Detect which cell encompasses the target text, then output its (X, Y) center coordinate. 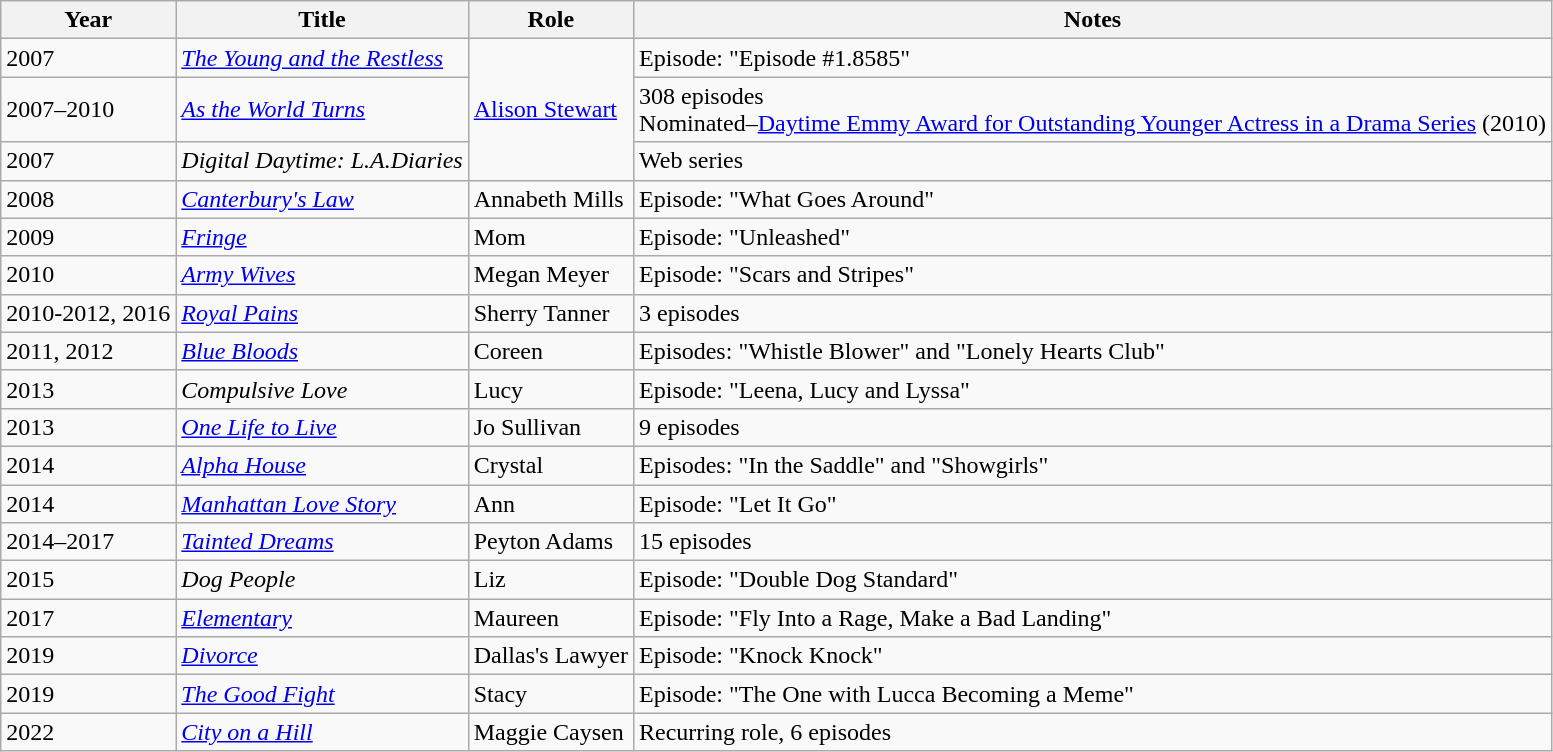
Episode: "Unleashed" (1093, 237)
9 episodes (1093, 427)
Episode: "Let It Go" (1093, 503)
Peyton Adams (550, 542)
Jo Sullivan (550, 427)
2009 (88, 237)
Elementary (322, 618)
Episode: "The One with Lucca Becoming a Meme" (1093, 694)
Digital Daytime: L.A.Diaries (322, 161)
Web series (1093, 161)
Blue Bloods (322, 351)
Megan Meyer (550, 275)
Annabeth Mills (550, 199)
Canterbury's Law (322, 199)
Dallas's Lawyer (550, 656)
3 episodes (1093, 313)
308 episodesNominated–Daytime Emmy Award for Outstanding Younger Actress in a Drama Series (2010) (1093, 110)
2010-2012, 2016 (88, 313)
Fringe (322, 237)
Coreen (550, 351)
Episode: "What Goes Around" (1093, 199)
Role (550, 20)
2011, 2012 (88, 351)
The Good Fight (322, 694)
Episodes: "In the Saddle" and "Showgirls" (1093, 465)
One Life to Live (322, 427)
Mom (550, 237)
2010 (88, 275)
Episode: "Knock Knock" (1093, 656)
Recurring role, 6 episodes (1093, 732)
Dog People (322, 580)
Royal Pains (322, 313)
Army Wives (322, 275)
2015 (88, 580)
Crystal (550, 465)
Alpha House (322, 465)
Episodes: "Whistle Blower" and "Lonely Hearts Club" (1093, 351)
Episode: "Fly Into a Rage, Make a Bad Landing" (1093, 618)
2007–2010 (88, 110)
Liz (550, 580)
2014–2017 (88, 542)
Manhattan Love Story (322, 503)
Divorce (322, 656)
Maggie Caysen (550, 732)
2017 (88, 618)
The Young and the Restless (322, 58)
Stacy (550, 694)
Maureen (550, 618)
15 episodes (1093, 542)
2022 (88, 732)
Title (322, 20)
Episode: "Leena, Lucy and Lyssa" (1093, 389)
Ann (550, 503)
City on a Hill (322, 732)
Notes (1093, 20)
2008 (88, 199)
Lucy (550, 389)
Tainted Dreams (322, 542)
Alison Stewart (550, 110)
Compulsive Love (322, 389)
As the World Turns (322, 110)
Episode: "Scars and Stripes" (1093, 275)
Year (88, 20)
Episode: "Episode #1.8585" (1093, 58)
Sherry Tanner (550, 313)
Episode: "Double Dog Standard" (1093, 580)
